Pinpoint the cell where the given text exists, returning its (X, Y) midpoint coordinate. 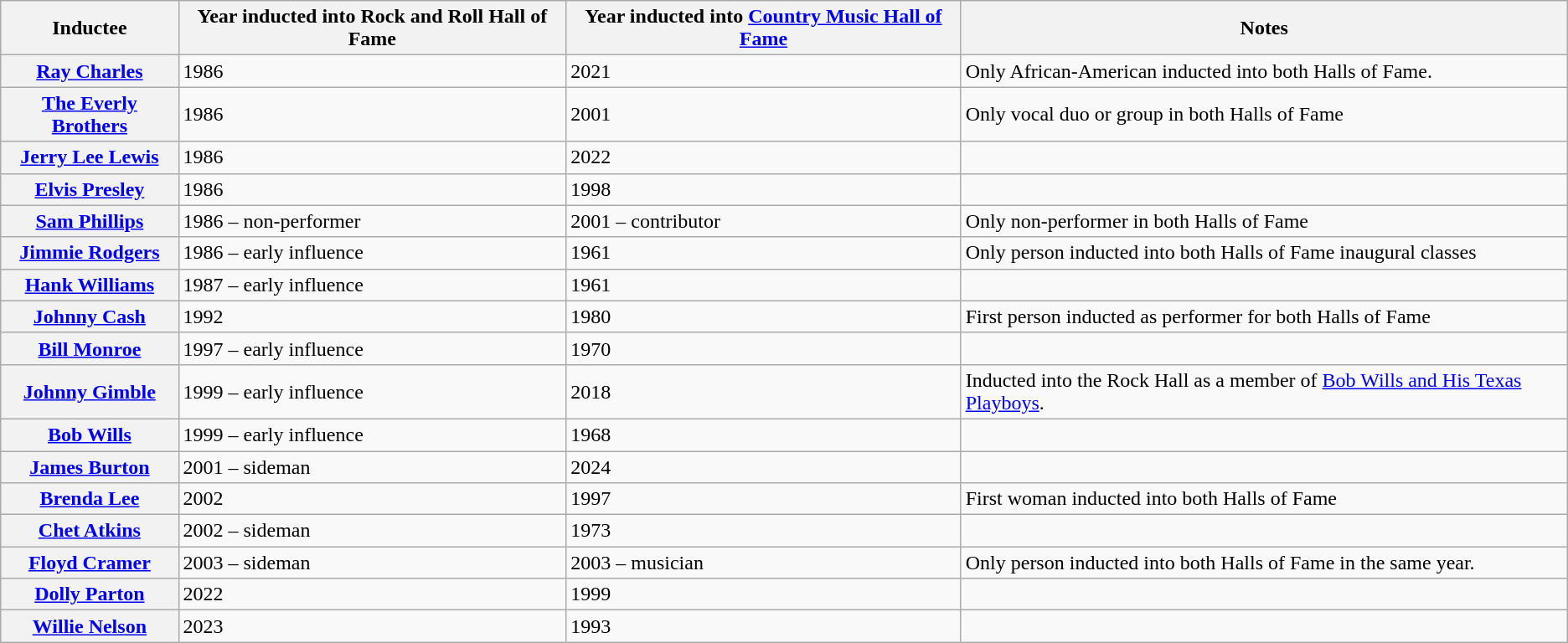
The Everly Brothers (90, 114)
1980 (764, 316)
2002 (372, 499)
Jerry Lee Lewis (90, 157)
1986 – early influence (372, 253)
2024 (764, 466)
Bob Wills (90, 435)
Johnny Gimble (90, 392)
1997 (764, 499)
Year inducted into Country Music Hall of Fame (764, 28)
Elvis Presley (90, 189)
2021 (764, 71)
Only non-performer in both Halls of Fame (1264, 221)
Hank Williams (90, 285)
Inductee (90, 28)
2001 (764, 114)
1970 (764, 348)
2003 – sideman (372, 563)
2001 – sideman (372, 466)
Only African-American inducted into both Halls of Fame. (1264, 71)
Johnny Cash (90, 316)
Sam Phillips (90, 221)
1992 (372, 316)
Dolly Parton (90, 594)
Willie Nelson (90, 626)
Bill Monroe (90, 348)
1986 – non-performer (372, 221)
Ray Charles (90, 71)
Chet Atkins (90, 531)
Only person inducted into both Halls of Fame inaugural classes (1264, 253)
First person inducted as performer for both Halls of Fame (1264, 316)
1987 – early influence (372, 285)
1993 (764, 626)
Only person inducted into both Halls of Fame in the same year. (1264, 563)
First woman inducted into both Halls of Fame (1264, 499)
Inducted into the Rock Hall as a member of Bob Wills and His Texas Playboys. (1264, 392)
Only vocal duo or group in both Halls of Fame (1264, 114)
1973 (764, 531)
1998 (764, 189)
1999 (764, 594)
James Burton (90, 466)
2002 – sideman (372, 531)
2003 – musician (764, 563)
Jimmie Rodgers (90, 253)
Floyd Cramer (90, 563)
2018 (764, 392)
1968 (764, 435)
Year inducted into Rock and Roll Hall of Fame (372, 28)
Brenda Lee (90, 499)
1997 – early influence (372, 348)
2001 – contributor (764, 221)
Notes (1264, 28)
2023 (372, 626)
